Return the [x, y] coordinate for the center point of the cell that contains the specified text.  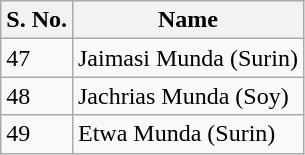
49 [37, 134]
47 [37, 58]
Name [188, 20]
Jaimasi Munda (Surin) [188, 58]
48 [37, 96]
Etwa Munda (Surin) [188, 134]
Jachrias Munda (Soy) [188, 96]
S. No. [37, 20]
